Provide the (x, y) coordinate of the cell's center where the given text is located.  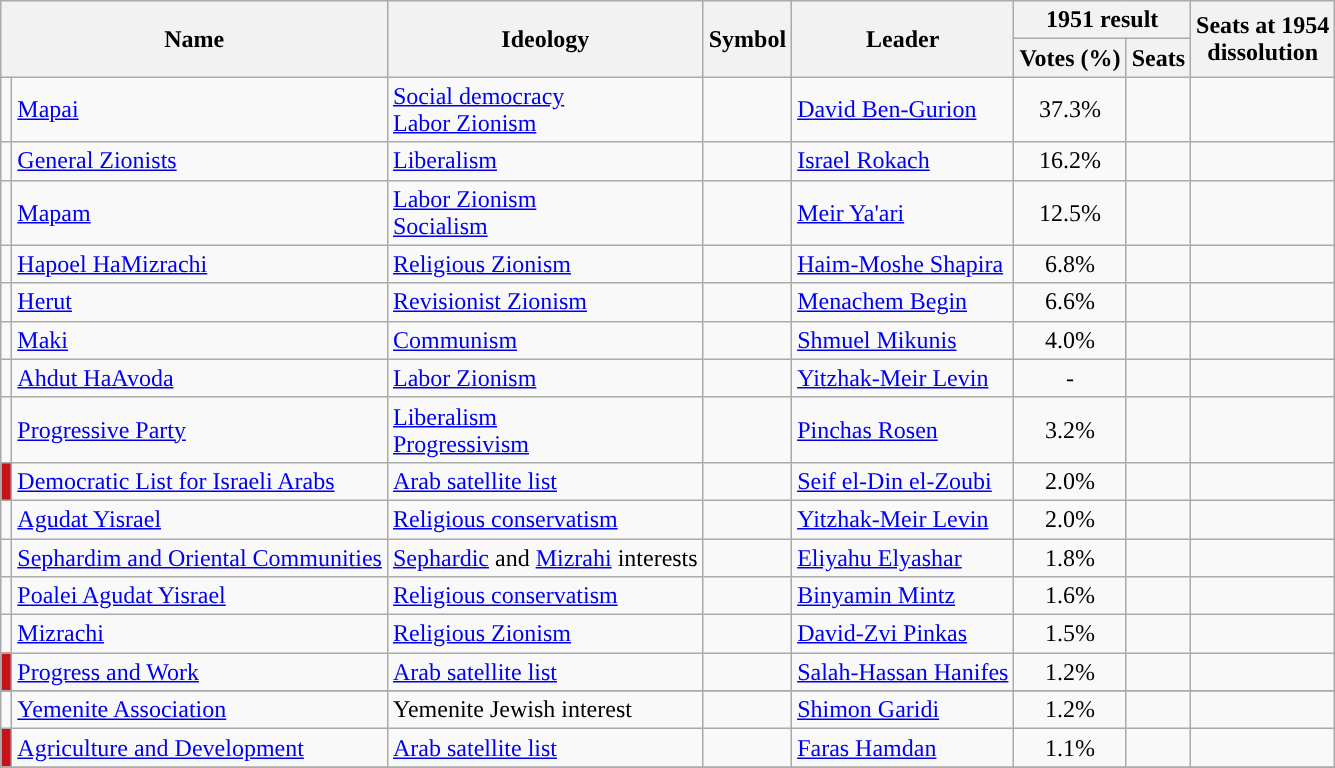
Mapam (200, 212)
Meir Ya'ari (903, 212)
General Zionists (200, 161)
Yemenite Jewish interest (545, 710)
Revisionist Zionism (545, 302)
Ideology (545, 39)
1.8% (1070, 557)
16.2% (1070, 161)
Votes (%) (1070, 58)
1.1% (1070, 748)
4.0% (1070, 340)
Social democracyLabor Zionism (545, 110)
David-Zvi Pinkas (903, 634)
Israel Rokach (903, 161)
12.5% (1070, 212)
Sephardic and Mizrahi interests (545, 557)
Mizrachi (200, 634)
Liberalism (545, 161)
Herut (200, 302)
Binyamin Mintz (903, 596)
Shimon Garidi (903, 710)
Maki (200, 340)
Seats at 1954dissolution (1263, 39)
Seats (1158, 58)
6.6% (1070, 302)
Democratic List for Israeli Arabs (200, 481)
Communism (545, 340)
1951 result (1102, 20)
Progressive Party (200, 430)
Agudat Yisrael (200, 519)
Faras Hamdan (903, 748)
Sephardim and Oriental Communities (200, 557)
1.5% (1070, 634)
Labor Zionism (545, 378)
3.2% (1070, 430)
David Ben-Gurion (903, 110)
Eliyahu Elyashar (903, 557)
Labor ZionismSocialism (545, 212)
Symbol (747, 39)
Progress and Work (200, 672)
Ahdut HaAvoda (200, 378)
Menachem Begin (903, 302)
Seif el-Din el-Zoubi (903, 481)
Leader (903, 39)
Mapai (200, 110)
6.8% (1070, 264)
Poalei Agudat Yisrael (200, 596)
Salah-Hassan Hanifes (903, 672)
Agriculture and Development (200, 748)
Haim-Moshe Shapira (903, 264)
Hapoel HaMizrachi (200, 264)
Pinchas Rosen (903, 430)
Yemenite Association (200, 710)
37.3% (1070, 110)
- (1070, 378)
LiberalismProgressivism (545, 430)
Name (194, 39)
1.6% (1070, 596)
Shmuel Mikunis (903, 340)
